Extract the (x, y) coordinate from the center of the cell holding the provided text.  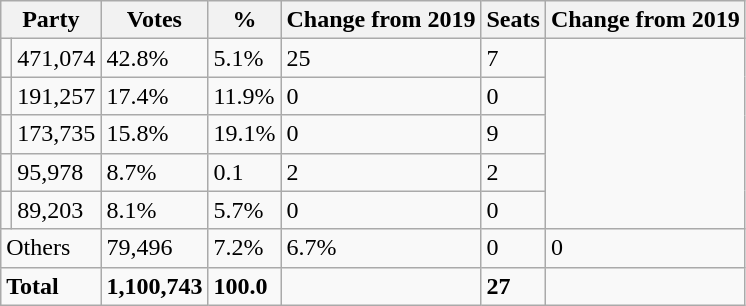
19.1% (244, 134)
11.9% (244, 96)
8.1% (154, 210)
5.7% (244, 210)
7 (513, 58)
25 (381, 58)
89,203 (56, 210)
0.1 (244, 172)
1,100,743 (154, 286)
9 (513, 134)
8.7% (154, 172)
6.7% (381, 248)
5.1% (244, 58)
191,257 (56, 96)
27 (513, 286)
100.0 (244, 286)
173,735 (56, 134)
Others (51, 248)
7.2% (244, 248)
% (244, 20)
17.4% (154, 96)
Total (51, 286)
79,496 (154, 248)
Party (51, 20)
471,074 (56, 58)
15.8% (154, 134)
42.8% (154, 58)
Seats (513, 20)
95,978 (56, 172)
Votes (154, 20)
